Identify which cell holds the provided text, then report its (x, y) central coordinate. 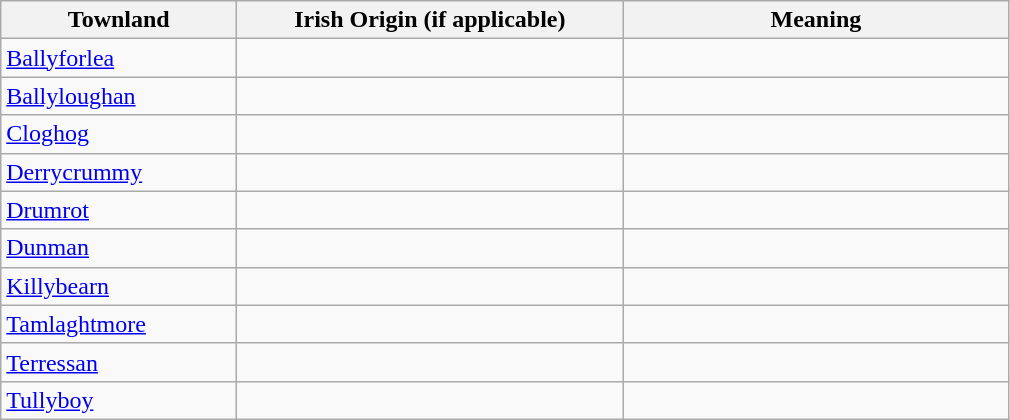
Irish Origin (if applicable) (430, 20)
Killybearn (119, 286)
Drumrot (119, 210)
Derrycrummy (119, 172)
Tullyboy (119, 400)
Dunman (119, 248)
Tamlaghtmore (119, 324)
Townland (119, 20)
Meaning (816, 20)
Ballyforlea (119, 58)
Cloghog (119, 134)
Ballyloughan (119, 96)
Terressan (119, 362)
